Determine the [x, y] coordinate at the center of the cell enclosing the given text.  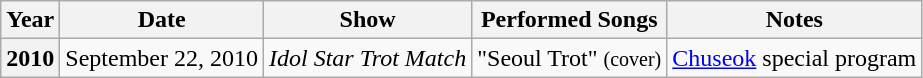
Show [368, 20]
Date [162, 20]
Year [30, 20]
Performed Songs [570, 20]
Idol Star Trot Match [368, 58]
Notes [794, 20]
Chuseok special program [794, 58]
"Seoul Trot" (cover) [570, 58]
2010 [30, 58]
September 22, 2010 [162, 58]
